From the cell containing the given text, extract its center point as [x, y] coordinate. 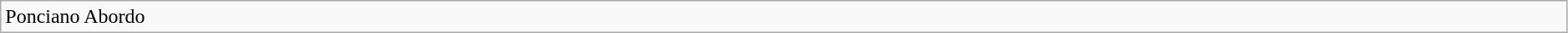
Ponciano Abordo [784, 17]
